Output the (x, y) coordinate of the center of the cell containing the given text.  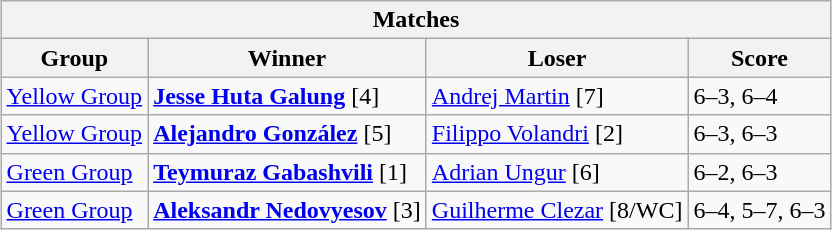
Alejandro González [5] (288, 134)
Winner (288, 58)
Adrian Ungur [6] (557, 172)
Jesse Huta Galung [4] (288, 96)
6–2, 6–3 (760, 172)
Andrej Martin [7] (557, 96)
Aleksandr Nedovyesov [3] (288, 210)
6–3, 6–4 (760, 96)
Matches (416, 20)
6–4, 5–7, 6–3 (760, 210)
Filippo Volandri [2] (557, 134)
Score (760, 58)
6–3, 6–3 (760, 134)
Teymuraz Gabashvili [1] (288, 172)
Guilherme Clezar [8/WC] (557, 210)
Group (74, 58)
Loser (557, 58)
